Return [x, y] of the center of cell containing provided text 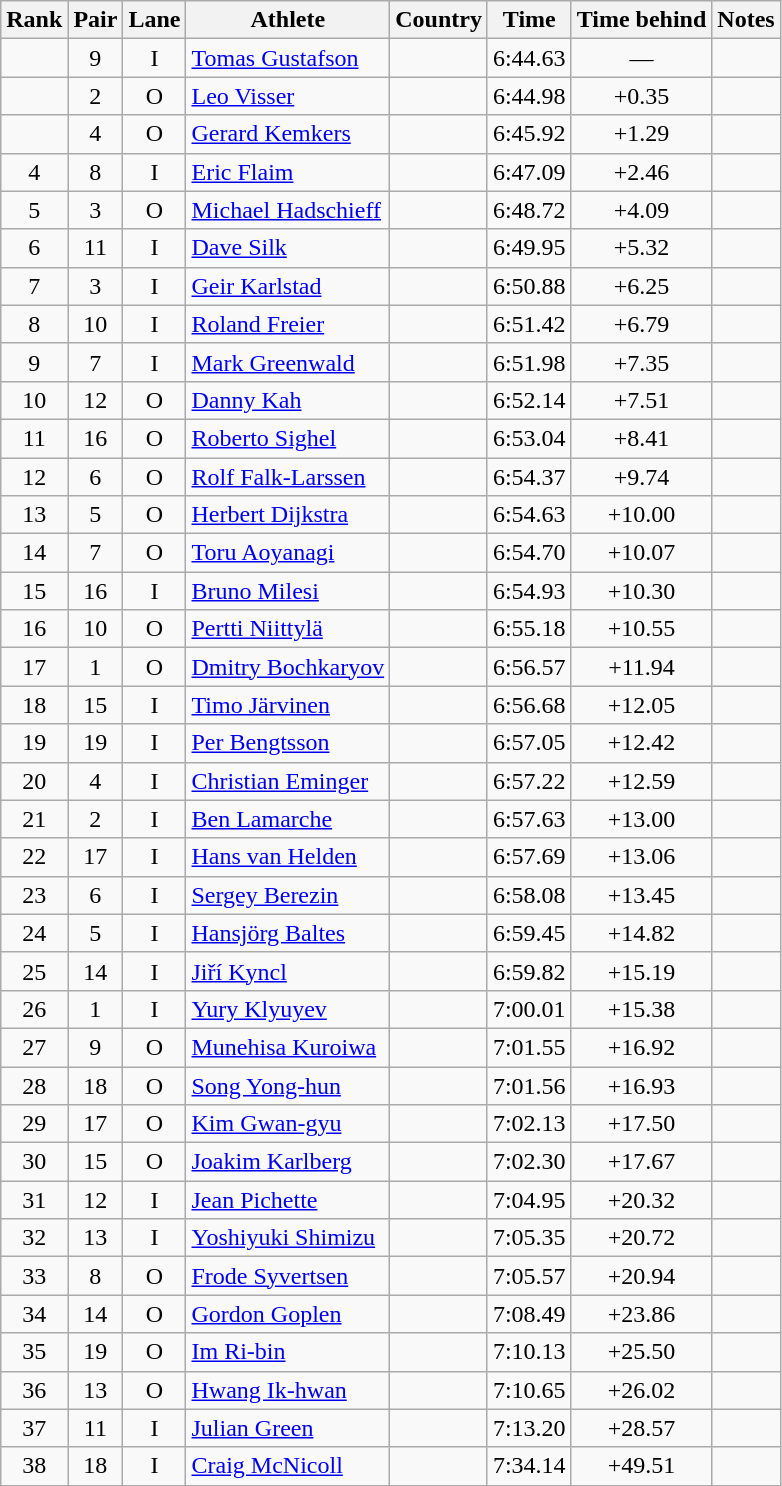
26 [34, 1009]
Time [529, 20]
6:57.22 [529, 781]
+26.02 [642, 1390]
+0.35 [642, 96]
32 [34, 1238]
Hwang Ik-hwan [288, 1390]
7:02.30 [529, 1162]
Roberto Sighel [288, 438]
7:00.01 [529, 1009]
27 [34, 1047]
6:54.70 [529, 553]
+13.45 [642, 895]
Joakim Karlberg [288, 1162]
31 [34, 1200]
+12.42 [642, 743]
— [642, 58]
Jiří Kyncl [288, 971]
Im Ri-bin [288, 1352]
+1.29 [642, 134]
38 [34, 1466]
+20.32 [642, 1200]
Leo Visser [288, 96]
Julian Green [288, 1428]
+20.72 [642, 1238]
7:10.13 [529, 1352]
34 [34, 1314]
Pair [96, 20]
+20.94 [642, 1276]
20 [34, 781]
Athlete [288, 20]
Hansjörg Baltes [288, 933]
7:04.95 [529, 1200]
Sergey Berezin [288, 895]
7:34.14 [529, 1466]
+5.32 [642, 248]
Michael Hadschieff [288, 210]
7:08.49 [529, 1314]
Bruno Milesi [288, 591]
+2.46 [642, 172]
6:49.95 [529, 248]
7:01.56 [529, 1085]
6:54.63 [529, 515]
+7.51 [642, 400]
+4.09 [642, 210]
7:01.55 [529, 1047]
6:45.92 [529, 134]
30 [34, 1162]
28 [34, 1085]
+10.07 [642, 553]
Lane [154, 20]
35 [34, 1352]
Per Bengtsson [288, 743]
+25.50 [642, 1352]
7:05.57 [529, 1276]
6:44.63 [529, 58]
24 [34, 933]
+13.06 [642, 857]
Gordon Goplen [288, 1314]
7:10.65 [529, 1390]
6:56.68 [529, 705]
Toru Aoyanagi [288, 553]
+15.19 [642, 971]
6:44.98 [529, 96]
6:58.08 [529, 895]
Pertti Niittylä [288, 629]
6:54.93 [529, 591]
7:02.13 [529, 1124]
33 [34, 1276]
Roland Freier [288, 324]
Rank [34, 20]
+10.00 [642, 515]
6:50.88 [529, 286]
+17.50 [642, 1124]
6:52.14 [529, 400]
Country [439, 20]
+7.35 [642, 362]
Kim Gwan-gyu [288, 1124]
6:59.45 [529, 933]
+14.82 [642, 933]
Frode Syvertsen [288, 1276]
Geir Karlstad [288, 286]
25 [34, 971]
+49.51 [642, 1466]
6:47.09 [529, 172]
+28.57 [642, 1428]
Christian Eminger [288, 781]
Timo Järvinen [288, 705]
+23.86 [642, 1314]
6:48.72 [529, 210]
6:51.98 [529, 362]
Notes [746, 20]
7:13.20 [529, 1428]
+9.74 [642, 477]
Yury Klyuyev [288, 1009]
Tomas Gustafson [288, 58]
+16.92 [642, 1047]
37 [34, 1428]
+6.79 [642, 324]
+12.05 [642, 705]
Hans van Helden [288, 857]
21 [34, 819]
36 [34, 1390]
6:57.05 [529, 743]
Dave Silk [288, 248]
29 [34, 1124]
+11.94 [642, 667]
+10.55 [642, 629]
Herbert Dijkstra [288, 515]
22 [34, 857]
6:57.69 [529, 857]
+16.93 [642, 1085]
6:57.63 [529, 819]
+17.67 [642, 1162]
Mark Greenwald [288, 362]
Ben Lamarche [288, 819]
Time behind [642, 20]
+10.30 [642, 591]
7:05.35 [529, 1238]
Rolf Falk-Larssen [288, 477]
Jean Pichette [288, 1200]
6:53.04 [529, 438]
Gerard Kemkers [288, 134]
6:59.82 [529, 971]
Eric Flaim [288, 172]
Munehisa Kuroiwa [288, 1047]
+13.00 [642, 819]
+12.59 [642, 781]
+8.41 [642, 438]
6:56.57 [529, 667]
Dmitry Bochkaryov [288, 667]
Danny Kah [288, 400]
6:55.18 [529, 629]
6:51.42 [529, 324]
+15.38 [642, 1009]
6:54.37 [529, 477]
Craig McNicoll [288, 1466]
Yoshiyuki Shimizu [288, 1238]
23 [34, 895]
+6.25 [642, 286]
Song Yong-hun [288, 1085]
